Capture the cell that displays the provided text and extract its (x, y) central coordinate. 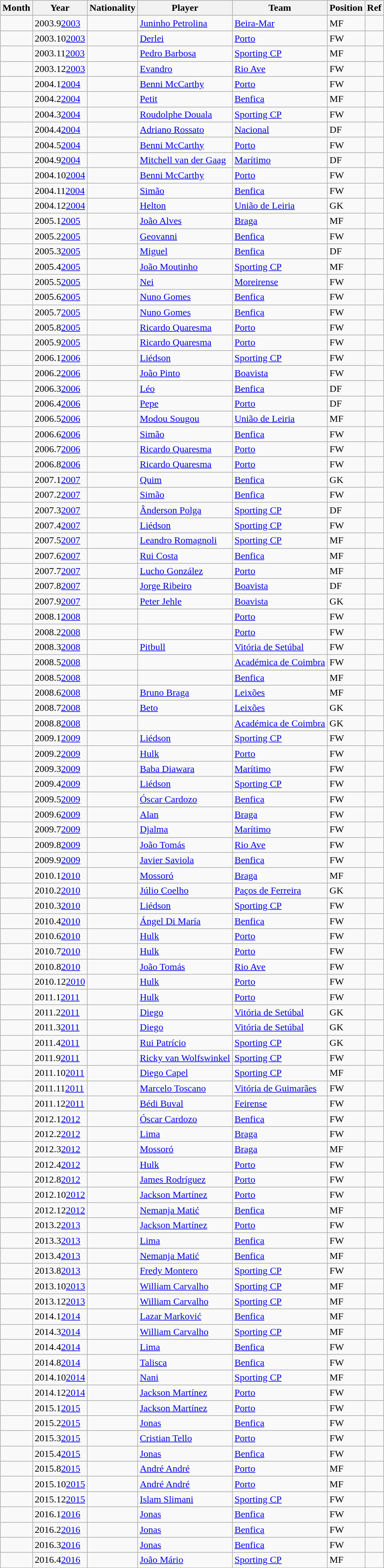
Lucho González (185, 571)
2013.122013 (60, 1301)
Roudolphe Douala (185, 114)
Alan (185, 814)
2006.62006 (60, 434)
Ânderson Polga (185, 510)
2016.42016 (60, 1560)
Bédi Buval (185, 1103)
2006.82006 (60, 465)
2003.112003 (60, 54)
2014.32014 (60, 1332)
2010.62010 (60, 936)
2003.102003 (60, 38)
2010.82010 (60, 967)
2010.42010 (60, 921)
2015.32015 (60, 1438)
2011.12011 (60, 997)
2008.72008 (60, 708)
2009.32009 (60, 769)
Lazar Marković (185, 1317)
Leandro Romagnoli (185, 541)
2014.122014 (60, 1392)
João Pinto (185, 373)
2013.82013 (60, 1271)
2016.22016 (60, 1530)
2005.22005 (60, 236)
2008.82008 (60, 723)
2008.12008 (60, 616)
Miguel (185, 251)
2014.82014 (60, 1362)
Beira-Mar (280, 23)
Islam Slimani (185, 1499)
2006.52006 (60, 419)
2013.32013 (60, 1241)
2006.22006 (60, 373)
Ref (374, 8)
2004.32004 (60, 114)
2011.22011 (60, 1012)
2016.32016 (60, 1545)
2012.82012 (60, 1180)
2007.72007 (60, 571)
Position (346, 8)
2004.52004 (60, 145)
Júlio Coelho (185, 890)
2005.52005 (60, 282)
2009.22009 (60, 754)
Pedro Barbosa (185, 54)
Léo (185, 388)
James Rodríguez (185, 1180)
Year (60, 8)
2005.92005 (60, 343)
Petit (185, 99)
2012.122012 (60, 1210)
2008.32008 (60, 647)
2009.72009 (60, 830)
João Moutinho (185, 267)
2005.82005 (60, 327)
Geovanni (185, 236)
Djalma (185, 830)
Javier Saviola (185, 860)
2005.32005 (60, 251)
2007.92007 (60, 601)
Jorge Ribeiro (185, 586)
2011.102011 (60, 1073)
Ricky van Wolfswinkel (185, 1058)
2011.112011 (60, 1088)
2003.92003 (60, 23)
2015.102015 (60, 1484)
2007.22007 (60, 495)
2010.12010 (60, 875)
2006.42006 (60, 403)
2015.122015 (60, 1499)
2009.62009 (60, 814)
2007.62007 (60, 556)
2005.12005 (60, 221)
2012.12012 (60, 1119)
2015.22015 (60, 1423)
Evandro (185, 69)
Baba Diawara (185, 769)
2006.32006 (60, 388)
Rui Costa (185, 556)
2003.122003 (60, 69)
2015.12015 (60, 1408)
Vitória de Guimarães (280, 1088)
Feirense (280, 1103)
2006.72006 (60, 449)
Bruno Braga (185, 693)
2011.92011 (60, 1058)
2007.82007 (60, 586)
2012.102012 (60, 1195)
Peter Jehle (185, 601)
Marcelo Toscano (185, 1088)
2010.122010 (60, 982)
Rui Patrício (185, 1043)
2012.32012 (60, 1149)
Nacional (280, 130)
Nationality (112, 8)
Nei (185, 282)
Helton (185, 206)
João Mário (185, 1560)
Talisca (185, 1362)
2015.82015 (60, 1469)
2010.32010 (60, 906)
2005.72005 (60, 312)
2008.22008 (60, 632)
Beto (185, 708)
2007.32007 (60, 510)
2009.92009 (60, 860)
2010.72010 (60, 952)
2004.102004 (60, 175)
2007.42007 (60, 525)
2007.52007 (60, 541)
2009.52009 (60, 799)
2009.82009 (60, 845)
2009.42009 (60, 784)
2004.42004 (60, 130)
2011.122011 (60, 1103)
Nani (185, 1377)
Mitchell van der Gaag (185, 160)
João Alves (185, 221)
Player (185, 8)
2016.12016 (60, 1514)
2015.42015 (60, 1454)
2004.22004 (60, 99)
Pepe (185, 403)
Fredy Montero (185, 1271)
Adriano Rossato (185, 130)
2013.22013 (60, 1225)
Modou Sougou (185, 419)
Ángel Di María (185, 921)
2004.92004 (60, 160)
Quim (185, 480)
2013.102013 (60, 1286)
2011.42011 (60, 1043)
2006.12006 (60, 358)
2007.12007 (60, 480)
Diego Capel (185, 1073)
2004.12004 (60, 84)
Paços de Ferreira (280, 890)
Month (16, 8)
2008.62008 (60, 693)
Cristian Tello (185, 1438)
2009.12009 (60, 738)
2014.102014 (60, 1377)
2005.62005 (60, 297)
2012.22012 (60, 1134)
Derlei (185, 38)
2010.22010 (60, 890)
2005.42005 (60, 267)
2013.42013 (60, 1256)
2014.42014 (60, 1347)
2014.12014 (60, 1317)
2004.112004 (60, 191)
2011.32011 (60, 1027)
Moreirense (280, 282)
Pitbull (185, 647)
2004.122004 (60, 206)
2012.42012 (60, 1165)
Team (280, 8)
Juninho Petrolina (185, 23)
